Detect which cell encompasses the target text, then output its [X, Y] center coordinate. 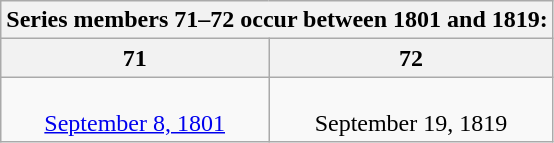
71 [135, 58]
September 8, 1801 [135, 110]
72 [412, 58]
Series members 71–72 occur between 1801 and 1819: [278, 20]
September 19, 1819 [412, 110]
